Pinpoint the cell where the given text exists, returning its (x, y) midpoint coordinate. 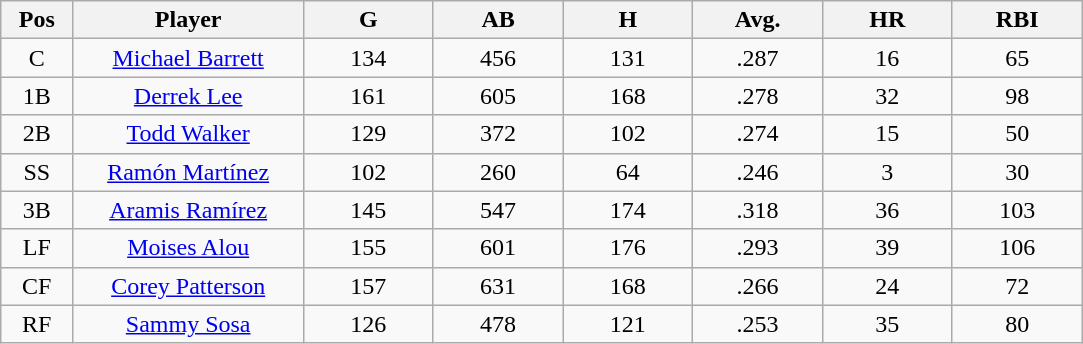
39 (887, 248)
32 (887, 96)
Michael Barrett (188, 58)
65 (1017, 58)
CF (37, 286)
35 (887, 324)
121 (628, 324)
456 (498, 58)
Sammy Sosa (188, 324)
16 (887, 58)
C (37, 58)
LF (37, 248)
631 (498, 286)
129 (368, 134)
Todd Walker (188, 134)
605 (498, 96)
161 (368, 96)
Player (188, 20)
106 (1017, 248)
Ramón Martínez (188, 172)
Derrek Lee (188, 96)
260 (498, 172)
.278 (758, 96)
50 (1017, 134)
Aramis Ramírez (188, 210)
1B (37, 96)
2B (37, 134)
547 (498, 210)
15 (887, 134)
30 (1017, 172)
157 (368, 286)
.287 (758, 58)
AB (498, 20)
.253 (758, 324)
131 (628, 58)
176 (628, 248)
36 (887, 210)
.293 (758, 248)
478 (498, 324)
SS (37, 172)
80 (1017, 324)
G (368, 20)
126 (368, 324)
RBI (1017, 20)
Avg. (758, 20)
64 (628, 172)
174 (628, 210)
103 (1017, 210)
145 (368, 210)
RF (37, 324)
24 (887, 286)
3 (887, 172)
72 (1017, 286)
Moises Alou (188, 248)
372 (498, 134)
Corey Patterson (188, 286)
H (628, 20)
3B (37, 210)
HR (887, 20)
155 (368, 248)
134 (368, 58)
.274 (758, 134)
98 (1017, 96)
.318 (758, 210)
Pos (37, 20)
.266 (758, 286)
601 (498, 248)
.246 (758, 172)
